Scan for the cell matching the given text and deliver its [X, Y] coordinate at center. 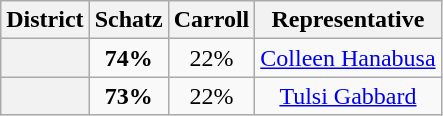
73% [128, 96]
District [45, 20]
Schatz [128, 20]
Carroll [212, 20]
74% [128, 58]
Colleen Hanabusa [348, 58]
Tulsi Gabbard [348, 96]
Representative [348, 20]
